Scan for the cell matching the given text and deliver its (x, y) coordinate at center. 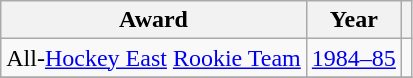
Year (354, 20)
1984–85 (354, 58)
Award (154, 20)
All-Hockey East Rookie Team (154, 58)
